Scan for the cell matching the given text and deliver its (x, y) coordinate at center. 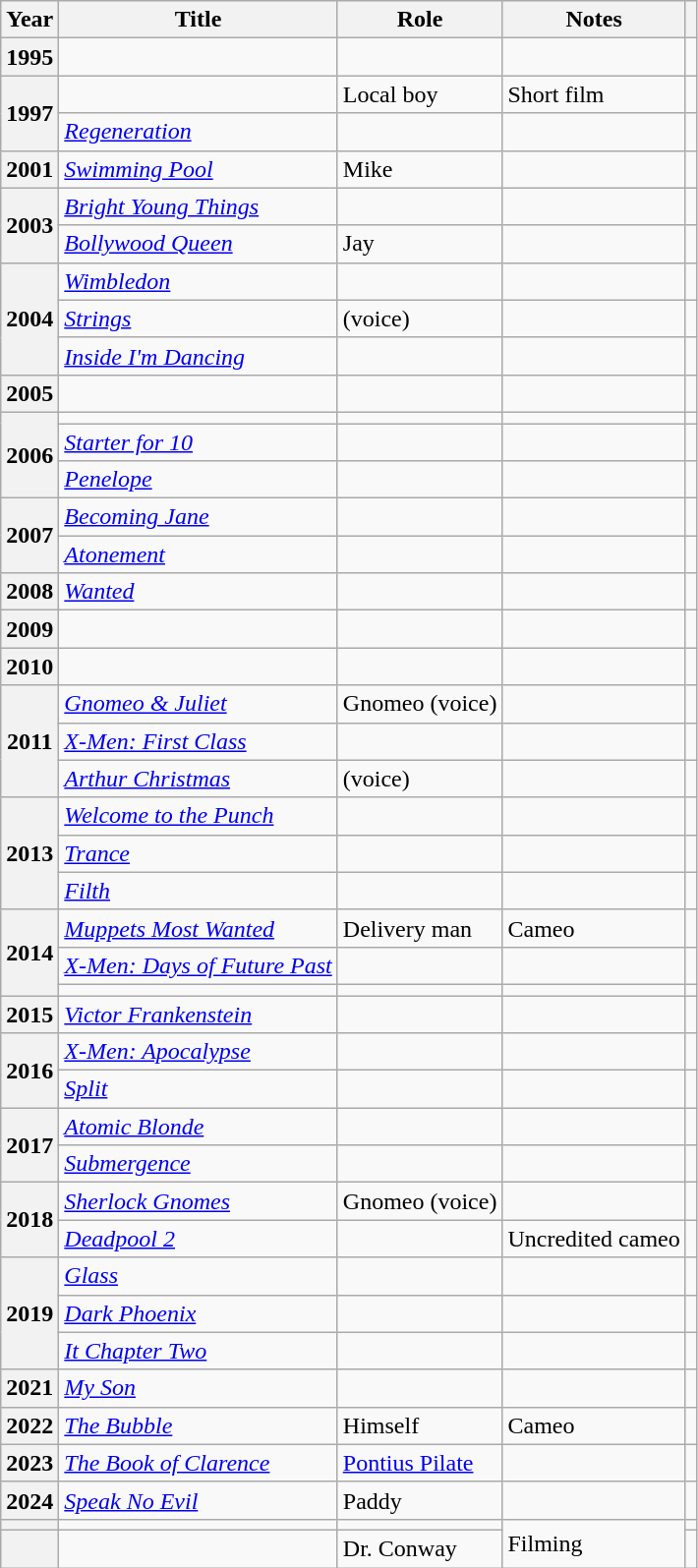
Notes (594, 20)
2010 (29, 667)
Submergence (199, 1164)
Gnomeo & Juliet (199, 704)
1997 (29, 113)
2022 (29, 1425)
Filth (199, 891)
Inside I'm Dancing (199, 356)
2019 (29, 1313)
2011 (29, 741)
Wanted (199, 592)
Year (29, 20)
The Book of Clarence (199, 1463)
2013 (29, 853)
Delivery man (420, 928)
Jay (420, 244)
2021 (29, 1388)
It Chapter Two (199, 1351)
The Bubble (199, 1425)
Regeneration (199, 132)
2009 (29, 629)
2018 (29, 1220)
Title (199, 20)
Starter for 10 (199, 441)
X-Men: Apocalypse (199, 1052)
Role (420, 20)
Victor Frankenstein (199, 1014)
Local boy (420, 94)
Atonement (199, 554)
Pontius Pilate (420, 1463)
Trance (199, 853)
2001 (29, 169)
2007 (29, 536)
2006 (29, 454)
2024 (29, 1500)
Uncredited cameo (594, 1239)
Dark Phoenix (199, 1313)
Welcome to the Punch (199, 816)
Paddy (420, 1500)
2023 (29, 1463)
X-Men: Days of Future Past (199, 965)
Bollywood Queen (199, 244)
Filming (594, 1543)
Split (199, 1089)
Sherlock Gnomes (199, 1201)
2016 (29, 1071)
Bright Young Things (199, 206)
Glass (199, 1276)
1995 (29, 57)
2003 (29, 225)
2004 (29, 319)
2015 (29, 1014)
Speak No Evil (199, 1500)
Becoming Jane (199, 517)
Arthur Christmas (199, 779)
X-Men: First Class (199, 741)
2017 (29, 1145)
Mike (420, 169)
2005 (29, 393)
Himself (420, 1425)
2014 (29, 952)
Penelope (199, 480)
Strings (199, 319)
My Son (199, 1388)
Wimbledon (199, 281)
Short film (594, 94)
Deadpool 2 (199, 1239)
Dr. Conway (420, 1548)
2008 (29, 592)
Muppets Most Wanted (199, 928)
Swimming Pool (199, 169)
Atomic Blonde (199, 1127)
